Scan for the cell matching the given text and deliver its [x, y] coordinate at center. 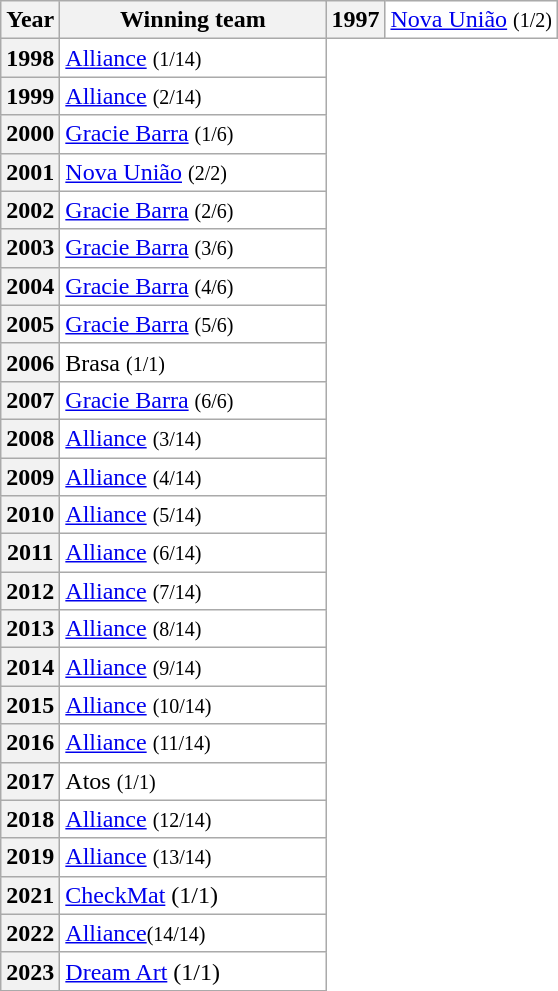
2010 [30, 515]
CheckMat (1/1) [193, 895]
2018 [30, 819]
Gracie Barra (5/6) [193, 324]
2012 [30, 591]
Nova União (2/2) [193, 172]
2022 [30, 933]
2004 [30, 286]
2002 [30, 210]
Alliance (13/14) [193, 857]
2021 [30, 895]
Alliance (8/14) [193, 629]
Alliance (9/14) [193, 667]
Alliance (1/14) [193, 58]
2003 [30, 248]
Gracie Barra (2/6) [193, 210]
2016 [30, 743]
2017 [30, 781]
Dream Art (1/1) [193, 971]
2014 [30, 667]
Gracie Barra (4/6) [193, 286]
Alliance (3/14) [193, 438]
1998 [30, 58]
2006 [30, 362]
2013 [30, 629]
Alliance (6/14) [193, 553]
Gracie Barra (3/6) [193, 248]
Gracie Barra (1/6) [193, 134]
Alliance (5/14) [193, 515]
Year [30, 20]
Winning team [193, 20]
Alliance(14/14) [193, 933]
Alliance (4/14) [193, 477]
Alliance (7/14) [193, 591]
1999 [30, 96]
2023 [30, 971]
1997 [356, 20]
Alliance (10/14) [193, 705]
Atos (1/1) [193, 781]
2009 [30, 477]
2011 [30, 553]
2019 [30, 857]
Gracie Barra (6/6) [193, 400]
Nova União (1/2) [472, 20]
Alliance (2/14) [193, 96]
2007 [30, 400]
Brasa (1/1) [193, 362]
2005 [30, 324]
Alliance (11/14) [193, 743]
2001 [30, 172]
2015 [30, 705]
2000 [30, 134]
Alliance (12/14) [193, 819]
2008 [30, 438]
